Determine the (X, Y) coordinate at the center of the cell enclosing the given text.  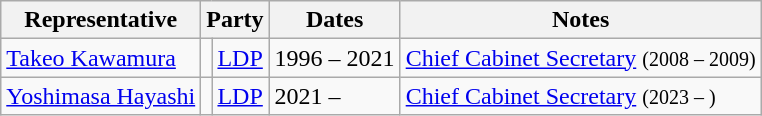
Chief Cabinet Secretary (2023 – ) (580, 96)
Yoshimasa Hayashi (101, 96)
2021 – (334, 96)
Representative (101, 20)
Chief Cabinet Secretary (2008 – 2009) (580, 58)
1996 – 2021 (334, 58)
Dates (334, 20)
Takeo Kawamura (101, 58)
Notes (580, 20)
Party (235, 20)
